Scan for the cell matching the given text and deliver its (x, y) coordinate at center. 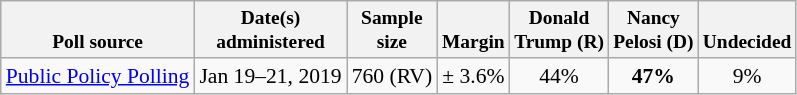
Jan 19–21, 2019 (270, 76)
Poll source (98, 30)
Undecided (747, 30)
Public Policy Polling (98, 76)
DonaldTrump (R) (560, 30)
9% (747, 76)
47% (654, 76)
Date(s)administered (270, 30)
Margin (473, 30)
Samplesize (392, 30)
± 3.6% (473, 76)
760 (RV) (392, 76)
NancyPelosi (D) (654, 30)
44% (560, 76)
